For the text-containing cell, return its midpoint in (X, Y) coordinate format. 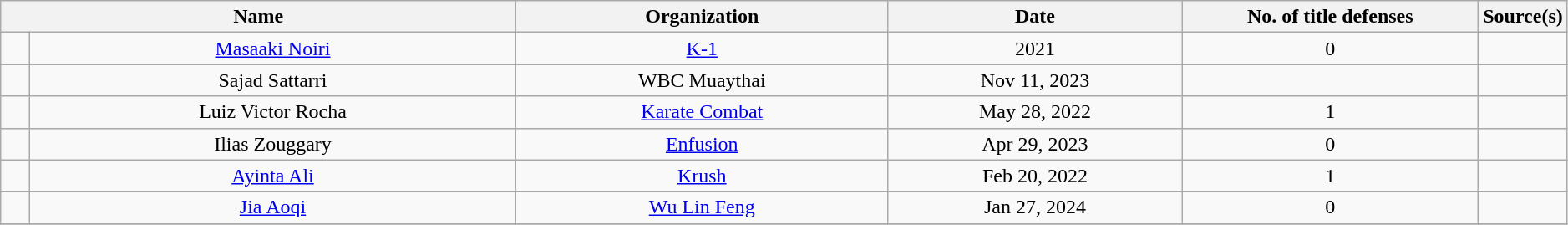
Name (259, 17)
Masaaki Noiri (272, 49)
Ilias Zouggary (272, 144)
May 28, 2022 (1035, 112)
Feb 20, 2022 (1035, 176)
Source(s) (1524, 17)
K-1 (702, 49)
Organization (702, 17)
Ayinta Ali (272, 176)
Apr 29, 2023 (1035, 144)
Jan 27, 2024 (1035, 207)
Nov 11, 2023 (1035, 80)
WBC Muaythai (702, 80)
Jia Aoqi (272, 207)
Date (1035, 17)
2021 (1035, 49)
Wu Lin Feng (702, 207)
No. of title defenses (1330, 17)
Krush (702, 176)
Enfusion (702, 144)
Sajad Sattarri (272, 80)
Luiz Victor Rocha (272, 112)
Karate Combat (702, 112)
